For the text-containing cell, return its midpoint in [x, y] coordinate format. 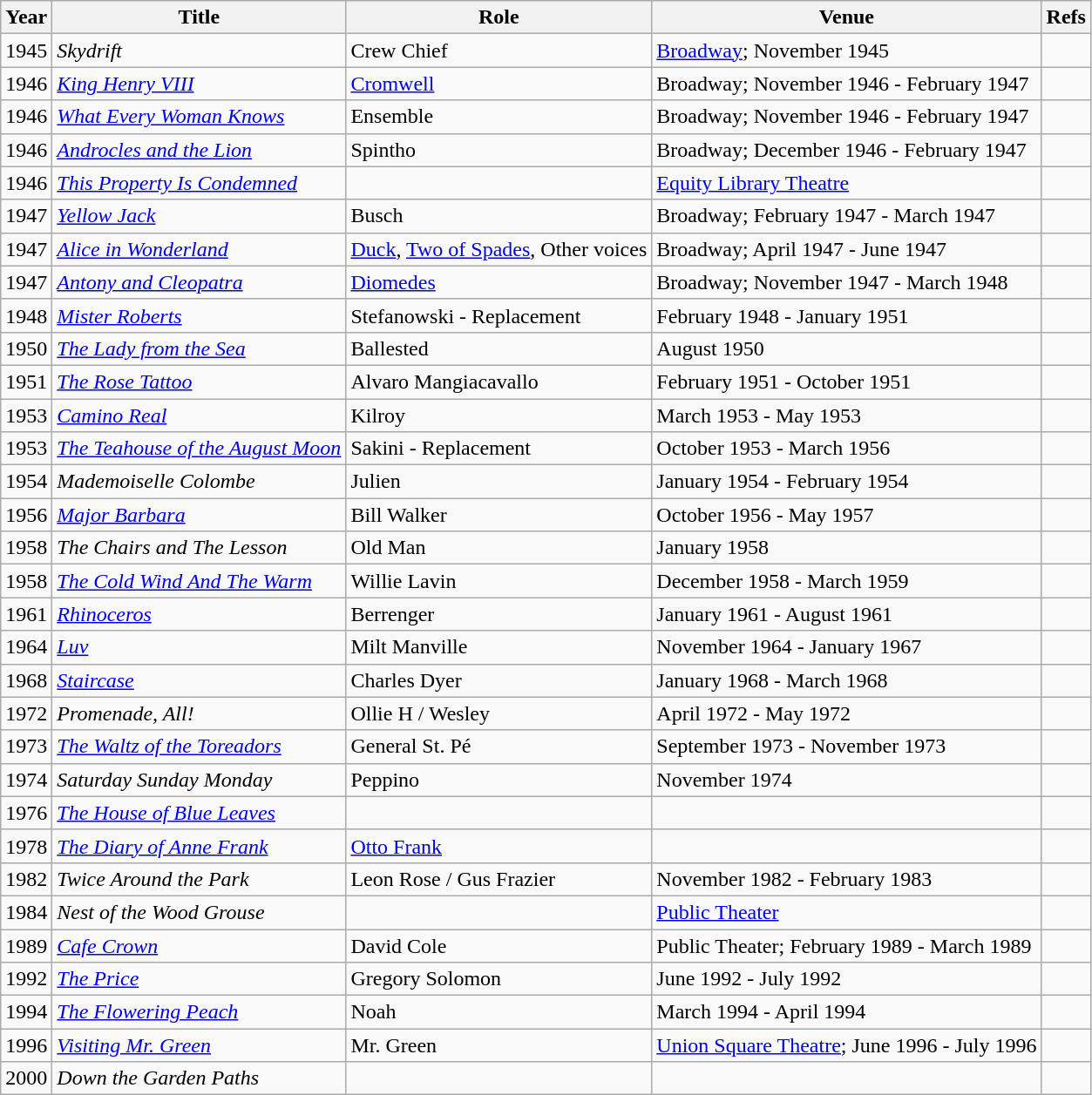
Milt Manville [499, 647]
Skydrift [199, 51]
Mademoiselle Colombe [199, 482]
Noah [499, 1012]
Broadway; April 1947 - June 1947 [847, 249]
What Every Woman Knows [199, 117]
June 1992 - July 1992 [847, 979]
January 1961 - August 1961 [847, 614]
Refs [1066, 17]
Charles Dyer [499, 680]
1973 [26, 747]
October 1956 - May 1957 [847, 515]
King Henry VIII [199, 84]
Yellow Jack [199, 216]
Spintho [499, 150]
Mr. Green [499, 1045]
Luv [199, 647]
Alvaro Mangiacavallo [499, 382]
David Cole [499, 945]
Ensemble [499, 117]
Peppino [499, 780]
1964 [26, 647]
The Chairs and The Lesson [199, 548]
Title [199, 17]
March 1953 - May 1953 [847, 416]
The Teahouse of the August Moon [199, 449]
Camino Real [199, 416]
Cafe Crown [199, 945]
Visiting Mr. Green [199, 1045]
November 1982 - February 1983 [847, 879]
1968 [26, 680]
Union Square Theatre; June 1996 - July 1996 [847, 1045]
This Property Is Condemned [199, 183]
Year [26, 17]
1978 [26, 846]
Willie Lavin [499, 581]
Public Theater; February 1989 - March 1989 [847, 945]
Twice Around the Park [199, 879]
1961 [26, 614]
Major Barbara [199, 515]
Broadway; February 1947 - March 1947 [847, 216]
Antony and Cleopatra [199, 282]
The Cold Wind And The Warm [199, 581]
September 1973 - November 1973 [847, 747]
November 1974 [847, 780]
1954 [26, 482]
Broadway; November 1945 [847, 51]
1992 [26, 979]
Staircase [199, 680]
Crew Chief [499, 51]
The Diary of Anne Frank [199, 846]
1950 [26, 348]
Venue [847, 17]
Sakini - Replacement [499, 449]
1956 [26, 515]
Alice in Wonderland [199, 249]
2000 [26, 1078]
February 1951 - October 1951 [847, 382]
Down the Garden Paths [199, 1078]
Saturday Sunday Monday [199, 780]
Ollie H / Wesley [499, 713]
October 1953 - March 1956 [847, 449]
Broadway; November 1947 - March 1948 [847, 282]
The Lady from the Sea [199, 348]
December 1958 - March 1959 [847, 581]
March 1994 - April 1994 [847, 1012]
Promenade, All! [199, 713]
Broadway; December 1946 - February 1947 [847, 150]
January 1968 - March 1968 [847, 680]
The Waltz of the Toreadors [199, 747]
1945 [26, 51]
Cromwell [499, 84]
August 1950 [847, 348]
The Rose Tattoo [199, 382]
1982 [26, 879]
General St. Pé [499, 747]
1996 [26, 1045]
1951 [26, 382]
1984 [26, 912]
Old Man [499, 548]
February 1948 - January 1951 [847, 315]
Gregory Solomon [499, 979]
The House of Blue Leaves [199, 813]
Public Theater [847, 912]
Bill Walker [499, 515]
1972 [26, 713]
1948 [26, 315]
January 1958 [847, 548]
1974 [26, 780]
Nest of the Wood Grouse [199, 912]
November 1964 - January 1967 [847, 647]
1994 [26, 1012]
The Price [199, 979]
Kilroy [499, 416]
Leon Rose / Gus Frazier [499, 879]
April 1972 - May 1972 [847, 713]
Rhinoceros [199, 614]
Busch [499, 216]
Androcles and the Lion [199, 150]
Stefanowski - Replacement [499, 315]
Julien [499, 482]
1976 [26, 813]
Equity Library Theatre [847, 183]
Role [499, 17]
Duck, Two of Spades, Other voices [499, 249]
The Flowering Peach [199, 1012]
Berrenger [499, 614]
Ballested [499, 348]
January 1954 - February 1954 [847, 482]
1989 [26, 945]
Mister Roberts [199, 315]
Otto Frank [499, 846]
Diomedes [499, 282]
